Scan for the cell matching the given text and deliver its (x, y) coordinate at center. 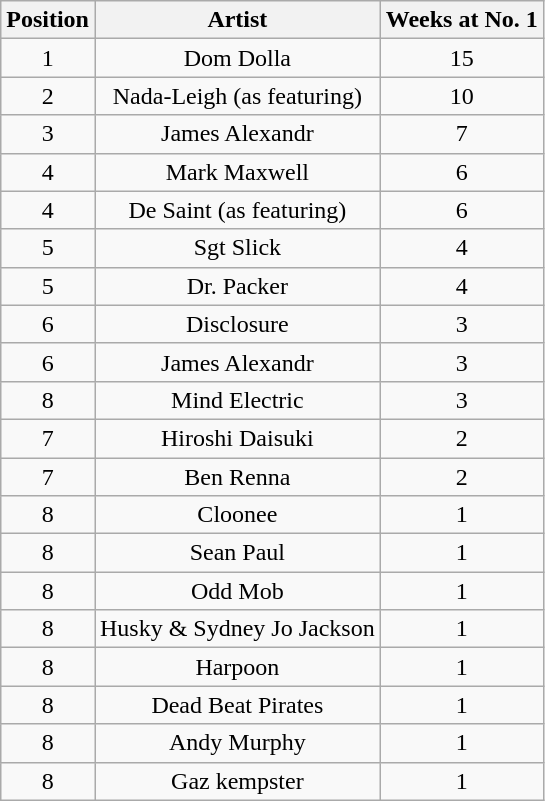
Position (48, 20)
Dead Beat Pirates (237, 705)
Andy Murphy (237, 743)
Disclosure (237, 324)
Dr. Packer (237, 286)
Dom Dolla (237, 58)
Gaz kempster (237, 781)
Mark Maxwell (237, 172)
Odd Mob (237, 591)
Sgt Slick (237, 248)
Harpoon (237, 667)
Husky & Sydney Jo Jackson (237, 629)
Nada-Leigh (as featuring) (237, 96)
Weeks at No. 1 (462, 20)
Artist (237, 20)
Cloonee (237, 515)
De Saint (as featuring) (237, 210)
10 (462, 96)
15 (462, 58)
Sean Paul (237, 553)
Hiroshi Daisuki (237, 438)
Mind Electric (237, 400)
Ben Renna (237, 477)
